Return the (x, y) coordinate for the center point of the cell that contains the specified text.  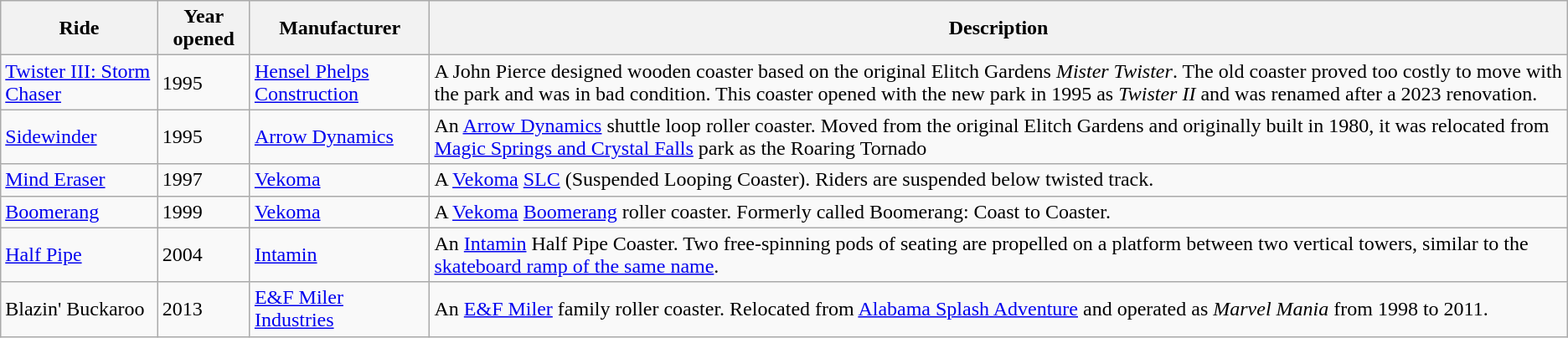
Manufacturer (340, 28)
Description (998, 28)
2013 (204, 310)
Blazin' Buckaroo (79, 310)
2004 (204, 254)
Twister III: Storm Chaser (79, 82)
Mind Eraser (79, 180)
1997 (204, 180)
Half Pipe (79, 254)
An E&F Miler family roller coaster. Relocated from Alabama Splash Adventure and operated as Marvel Mania from 1998 to 2011. (998, 310)
Hensel Phelps Construction (340, 82)
A Vekoma SLC (Suspended Looping Coaster). Riders are suspended below twisted track. (998, 180)
Sidewinder (79, 137)
1999 (204, 212)
Boomerang (79, 212)
Year opened (204, 28)
A Vekoma Boomerang roller coaster. Formerly called Boomerang: Coast to Coaster. (998, 212)
Ride (79, 28)
Arrow Dynamics (340, 137)
Intamin (340, 254)
E&F Miler Industries (340, 310)
